For the text-containing cell, return its midpoint in (x, y) coordinate format. 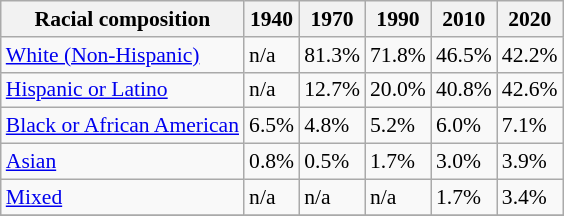
1970 (332, 19)
40.8% (464, 90)
4.8% (332, 126)
71.8% (398, 55)
46.5% (464, 55)
0.5% (332, 162)
White (Non-Hispanic) (122, 55)
Black or African American (122, 126)
5.2% (398, 126)
3.4% (530, 197)
2010 (464, 19)
3.9% (530, 162)
1990 (398, 19)
6.5% (272, 126)
Racial composition (122, 19)
0.8% (272, 162)
Hispanic or Latino (122, 90)
Mixed (122, 197)
Asian (122, 162)
7.1% (530, 126)
3.0% (464, 162)
1940 (272, 19)
6.0% (464, 126)
42.2% (530, 55)
42.6% (530, 90)
12.7% (332, 90)
81.3% (332, 55)
2020 (530, 19)
20.0% (398, 90)
